Return the (x, y) coordinate for the center point of the cell that contains the specified text.  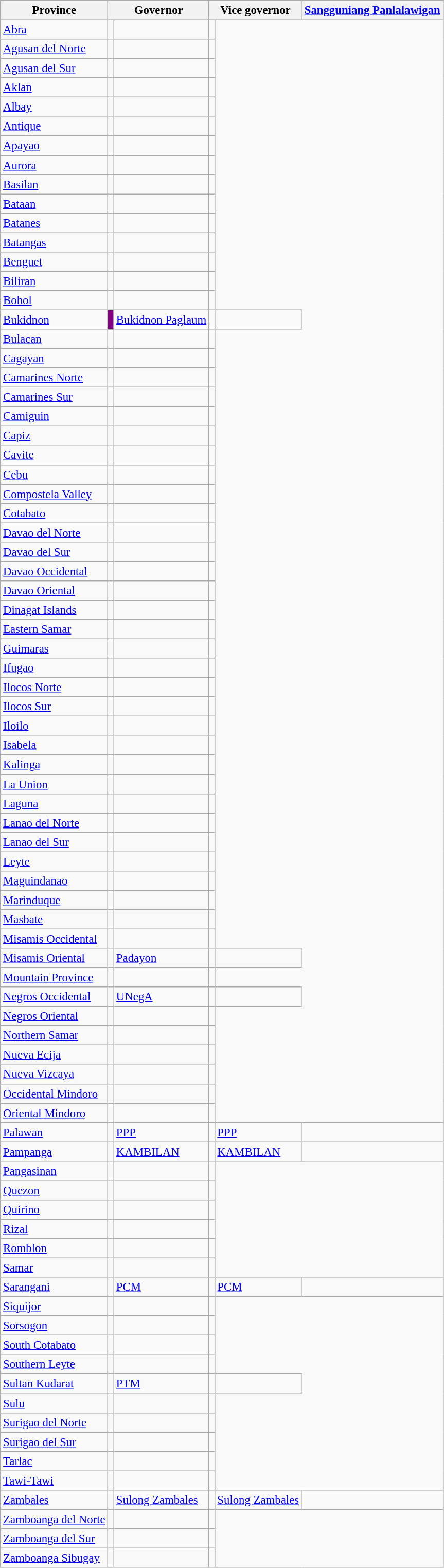
Camarines Sur (55, 397)
Occidental Mindoro (55, 1094)
Aurora (55, 165)
Basilan (55, 184)
Cotabato (55, 513)
Benguet (55, 262)
La Union (55, 784)
Kalinga (55, 765)
Eastern Samar (55, 629)
Dinagat Islands (55, 610)
Palawan (55, 1132)
UNegA (162, 997)
Zamboanga del Norte (55, 1519)
Batanes (55, 223)
Ilocos Sur (55, 707)
Governor (158, 10)
Albay (55, 107)
Bukidnon (55, 320)
Cagayan (55, 359)
Isabela (55, 746)
Romblon (55, 1248)
Biliran (55, 281)
Nueva Ecija (55, 1055)
Bukidnon Paglaum (162, 320)
Misamis Occidental (55, 939)
Sultan Kudarat (55, 1384)
Ifugao (55, 668)
Cebu (55, 474)
Davao del Sur (55, 552)
Pampanga (55, 1152)
Pangasinan (55, 1171)
Siquijor (55, 1307)
Masbate (55, 920)
Capiz (55, 436)
Aklan (55, 87)
Surigao del Norte (55, 1422)
Marinduque (55, 900)
Sarangani (55, 1287)
Batangas (55, 242)
Province (55, 10)
Lanao del Norte (55, 823)
Sangguniang Panlalawigan (372, 10)
South Cotabato (55, 1345)
Bohol (55, 301)
Padayon (162, 958)
Oriental Mindoro (55, 1113)
Compostela Valley (55, 494)
Tarlac (55, 1461)
Bataan (55, 204)
PTM (162, 1384)
Sorsogon (55, 1326)
Quezon (55, 1190)
Davao del Norte (55, 533)
Ilocos Norte (55, 688)
Leyte (55, 861)
Southern Leyte (55, 1364)
Davao Occidental (55, 571)
Maguindanao (55, 881)
Camiguin (55, 416)
Agusan del Norte (55, 49)
Tawi-Tawi (55, 1481)
Lanao del Sur (55, 842)
Zamboanga Sibugay (55, 1558)
Negros Occidental (55, 997)
Mountain Province (55, 978)
Laguna (55, 803)
Apayao (55, 146)
Vice governor (255, 10)
Rizal (55, 1229)
Davao Oriental (55, 591)
Northern Samar (55, 1035)
Sulu (55, 1403)
Abra (55, 30)
Antique (55, 126)
Agusan del Sur (55, 68)
Misamis Oriental (55, 958)
Samar (55, 1268)
Quirino (55, 1210)
Zamboanga del Sur (55, 1539)
Bulacan (55, 339)
Guimaras (55, 649)
Camarines Norte (55, 378)
Zambales (55, 1500)
Surigao del Sur (55, 1442)
Nueva Vizcaya (55, 1074)
Iloilo (55, 726)
Negros Oriental (55, 1016)
Cavite (55, 455)
